Identify which cell holds the provided text, then report its (x, y) central coordinate. 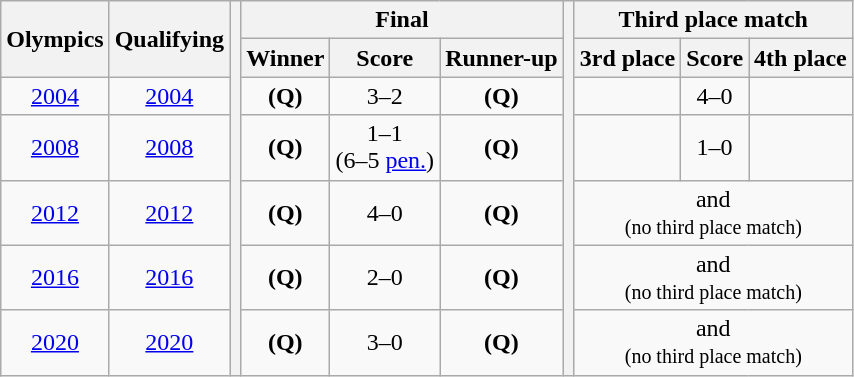
2–0 (385, 278)
Runner-up (502, 58)
3–0 (385, 342)
1–1 (6–5 pen.) (385, 148)
Third place match (713, 20)
Olympics (55, 39)
Qualifying (169, 39)
3rd place (627, 58)
3–2 (385, 96)
Final (402, 20)
1–0 (715, 148)
Winner (286, 58)
4th place (801, 58)
